Search for the cell housing the specified text and yield its [X, Y] center coordinate. 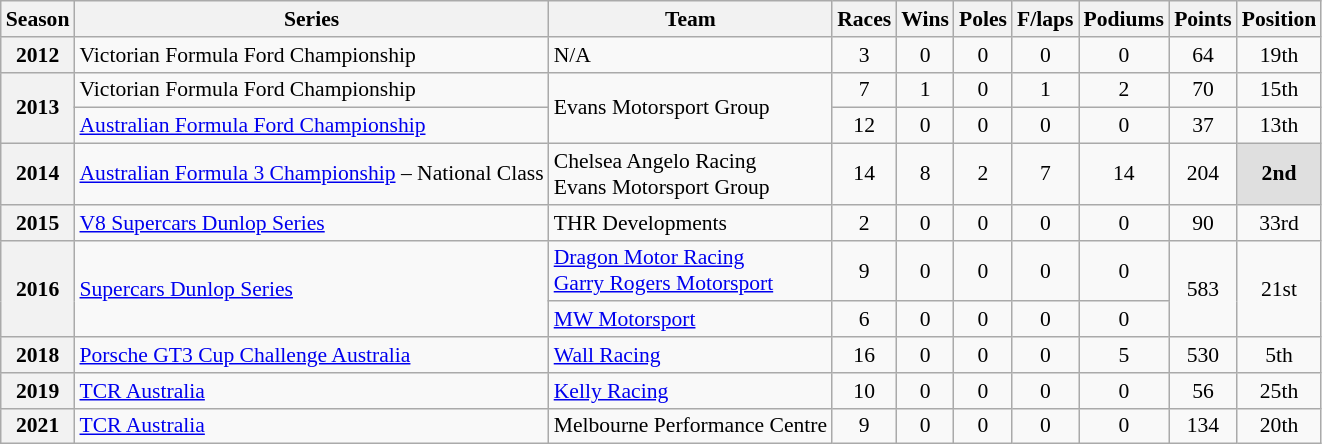
2016 [38, 288]
Series [311, 19]
Melbourne Performance Centre [690, 426]
3 [864, 55]
13th [1279, 126]
90 [1203, 223]
Team [690, 19]
204 [1203, 174]
64 [1203, 55]
530 [1203, 355]
15th [1279, 90]
134 [1203, 426]
Season [38, 19]
19th [1279, 55]
5 [1124, 355]
2012 [38, 55]
N/A [690, 55]
Points [1203, 19]
MW Motorsport [690, 320]
37 [1203, 126]
25th [1279, 391]
583 [1203, 288]
Wins [925, 19]
Kelly Racing [690, 391]
Podiums [1124, 19]
Australian Formula Ford Championship [311, 126]
2013 [38, 108]
Evans Motorsport Group [690, 108]
16 [864, 355]
2021 [38, 426]
Chelsea Angelo RacingEvans Motorsport Group [690, 174]
56 [1203, 391]
2nd [1279, 174]
Supercars Dunlop Series [311, 288]
Poles [983, 19]
70 [1203, 90]
2015 [38, 223]
8 [925, 174]
Dragon Motor RacingGarry Rogers Motorsport [690, 270]
THR Developments [690, 223]
6 [864, 320]
21st [1279, 288]
Races [864, 19]
Position [1279, 19]
F/laps [1046, 19]
2019 [38, 391]
12 [864, 126]
2018 [38, 355]
Porsche GT3 Cup Challenge Australia [311, 355]
20th [1279, 426]
Wall Racing [690, 355]
33rd [1279, 223]
2014 [38, 174]
5th [1279, 355]
10 [864, 391]
Australian Formula 3 Championship – National Class [311, 174]
V8 Supercars Dunlop Series [311, 223]
